Provide the (x, y) coordinate of the cell's center where the given text is located.  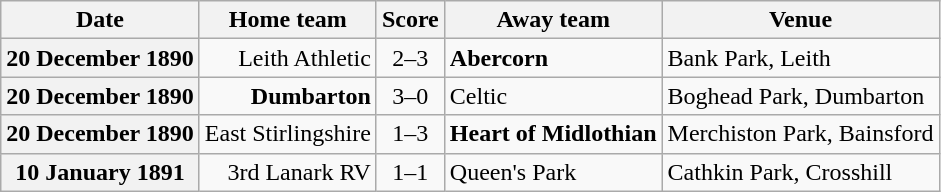
1–1 (410, 172)
Merchiston Park, Bainsford (800, 134)
Cathkin Park, Crosshill (800, 172)
Home team (288, 20)
10 January 1891 (100, 172)
3rd Lanark RV (288, 172)
Dumbarton (288, 96)
East Stirlingshire (288, 134)
Bank Park, Leith (800, 58)
Queen's Park (553, 172)
1–3 (410, 134)
Celtic (553, 96)
Heart of Midlothian (553, 134)
Away team (553, 20)
Date (100, 20)
Abercorn (553, 58)
Boghead Park, Dumbarton (800, 96)
3–0 (410, 96)
Score (410, 20)
Leith Athletic (288, 58)
2–3 (410, 58)
Venue (800, 20)
